Determine the [X, Y] coordinate at the center of the cell enclosing the given text.  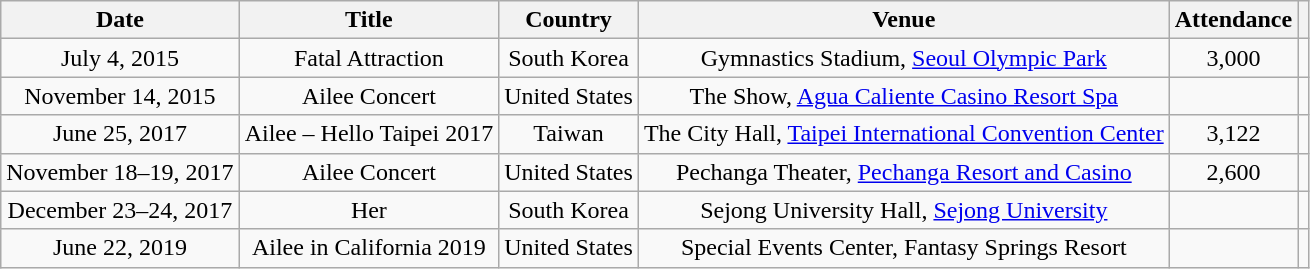
June 22, 2019 [120, 248]
December 23–24, 2017 [120, 210]
Special Events Center, Fantasy Springs Resort [904, 248]
Pechanga Theater, Pechanga Resort and Casino [904, 172]
Country [569, 20]
Title [369, 20]
November 18–19, 2017 [120, 172]
The City Hall, Taipei International Convention Center [904, 134]
The Show, Agua Caliente Casino Resort Spa [904, 96]
July 4, 2015 [120, 58]
Ailee in California 2019 [369, 248]
Her [369, 210]
Sejong University Hall, Sejong University [904, 210]
Gymnastics Stadium, Seoul Olympic Park [904, 58]
Fatal Attraction [369, 58]
Ailee – Hello Taipei 2017 [369, 134]
3,122 [1233, 134]
Date [120, 20]
June 25, 2017 [120, 134]
3,000 [1233, 58]
Attendance [1233, 20]
November 14, 2015 [120, 96]
2,600 [1233, 172]
Taiwan [569, 134]
Venue [904, 20]
